Provide the (x, y) coordinate of the cell's center where the given text is located.  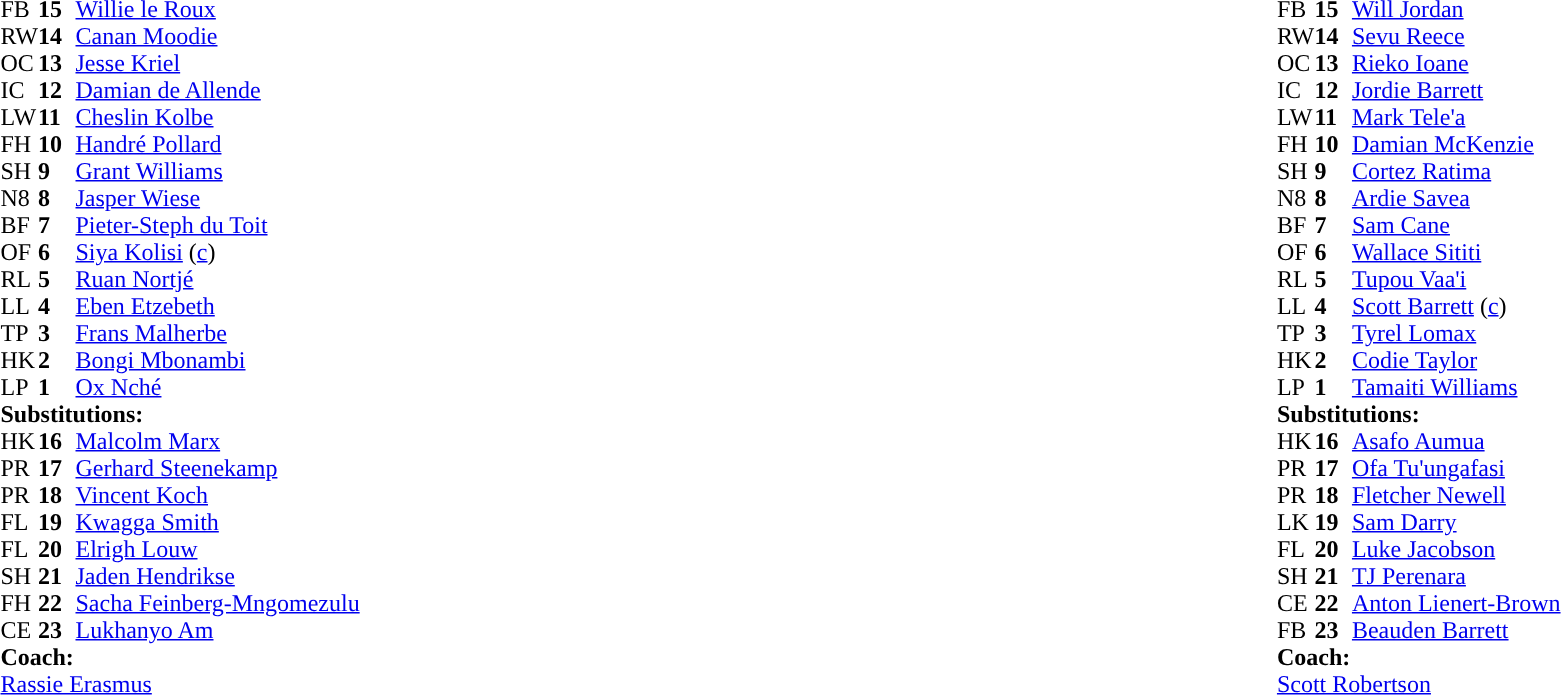
Canan Moodie (218, 36)
Jaden Hendrikse (218, 576)
LK (1296, 522)
Eben Etzebeth (218, 306)
Vincent Koch (218, 496)
Damian McKenzie (1456, 144)
Malcolm Marx (218, 442)
Luke Jacobson (1456, 550)
FB (1296, 630)
Grant Williams (218, 172)
Damian de Allende (218, 90)
Sevu Reece (1456, 36)
Anton Lienert-Brown (1456, 604)
Kwagga Smith (218, 522)
Ruan Nortjé (218, 280)
Jasper Wiese (218, 198)
Pieter-Steph du Toit (218, 226)
Ox Nché (218, 388)
Fletcher Newell (1456, 496)
Cortez Ratima (1456, 172)
Ardie Savea (1456, 198)
Gerhard Steenekamp (218, 468)
Rieko Ioane (1456, 64)
Bongi Mbonambi (218, 360)
Cheslin Kolbe (218, 118)
Sacha Feinberg-Mngomezulu (218, 604)
TJ Perenara (1456, 576)
Tyrel Lomax (1456, 334)
Jordie Barrett (1456, 90)
Mark Tele'a (1456, 118)
Frans Malherbe (218, 334)
Asafo Aumua (1456, 442)
Sam Darry (1456, 522)
Tamaiti Williams (1456, 388)
Sam Cane (1456, 226)
Scott Barrett (c) (1456, 306)
Handré Pollard (218, 144)
Elrigh Louw (218, 550)
Beauden Barrett (1456, 630)
Lukhanyo Am (218, 630)
Jesse Kriel (218, 64)
Siya Kolisi (c) (218, 252)
Ofa Tu'ungafasi (1456, 468)
Codie Taylor (1456, 360)
Wallace Sititi (1456, 252)
Tupou Vaa'i (1456, 280)
